Identify which cell holds the provided text, then report its (x, y) central coordinate. 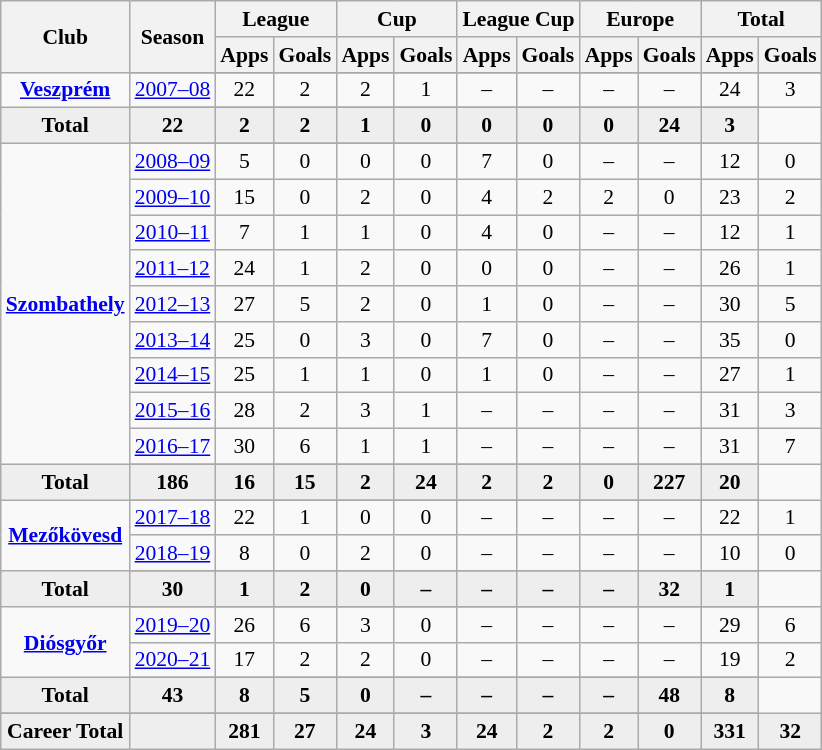
2013–14 (173, 340)
16 (244, 482)
2020–21 (173, 660)
2019–20 (173, 625)
Diósgyőr (66, 642)
28 (244, 411)
Veszprém (66, 90)
2016–17 (173, 447)
Career Total (66, 732)
10 (730, 554)
35 (730, 340)
43 (173, 696)
Szombathely (66, 304)
29 (730, 625)
20 (730, 482)
2012–13 (173, 304)
2011–12 (173, 269)
19 (730, 660)
2010–11 (173, 233)
281 (244, 732)
48 (670, 696)
Mezőkövesd (66, 536)
227 (670, 482)
Europe (640, 19)
League (276, 19)
17 (244, 660)
331 (730, 732)
Cup (396, 19)
2007–08 (173, 90)
23 (730, 197)
2015–16 (173, 411)
2014–15 (173, 375)
2018–19 (173, 554)
2017–18 (173, 518)
League Cup (518, 19)
Club (66, 36)
2009–10 (173, 197)
2008–09 (173, 162)
186 (173, 482)
Season (173, 36)
